Locate the cell with the specified text and output its (x, y) center coordinate. 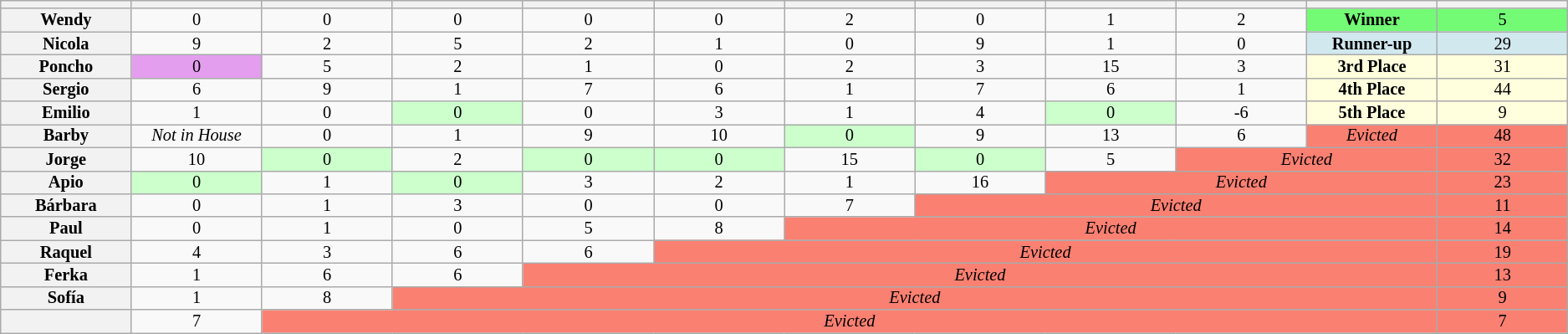
Jorge (66, 159)
Not in House (197, 136)
Runner-up (1371, 44)
3rd Place (1371, 66)
Emilio (66, 113)
Barby (66, 136)
Bárbara (66, 205)
Poncho (66, 66)
5th Place (1371, 113)
32 (1503, 159)
Paul (66, 229)
23 (1503, 182)
29 (1503, 44)
48 (1503, 136)
11 (1503, 205)
Sofía (66, 298)
14 (1503, 229)
Winner (1371, 20)
31 (1503, 66)
Nicola (66, 44)
Sergio (66, 90)
44 (1503, 90)
4th Place (1371, 90)
-6 (1241, 113)
Ferka (66, 275)
16 (980, 182)
Apio (66, 182)
19 (1503, 252)
Raquel (66, 252)
Wendy (66, 20)
